From the cell containing the given text, extract its center point as (x, y) coordinate. 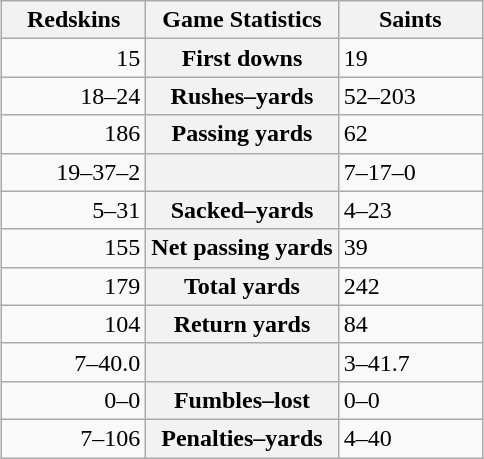
Rushes–yards (242, 96)
7–106 (73, 438)
Total yards (242, 286)
3–41.7 (410, 362)
7–17–0 (410, 172)
5–31 (73, 210)
Passing yards (242, 134)
7–40.0 (73, 362)
84 (410, 324)
Net passing yards (242, 248)
15 (73, 58)
4–23 (410, 210)
Game Statistics (242, 20)
18–24 (73, 96)
186 (73, 134)
39 (410, 248)
Fumbles–lost (242, 400)
179 (73, 286)
242 (410, 286)
104 (73, 324)
19–37–2 (73, 172)
62 (410, 134)
19 (410, 58)
Sacked–yards (242, 210)
Penalties–yards (242, 438)
52–203 (410, 96)
Redskins (73, 20)
155 (73, 248)
First downs (242, 58)
Saints (410, 20)
Return yards (242, 324)
4–40 (410, 438)
